Find where the given text appears and provide that cell's center as (x, y) coordinate. 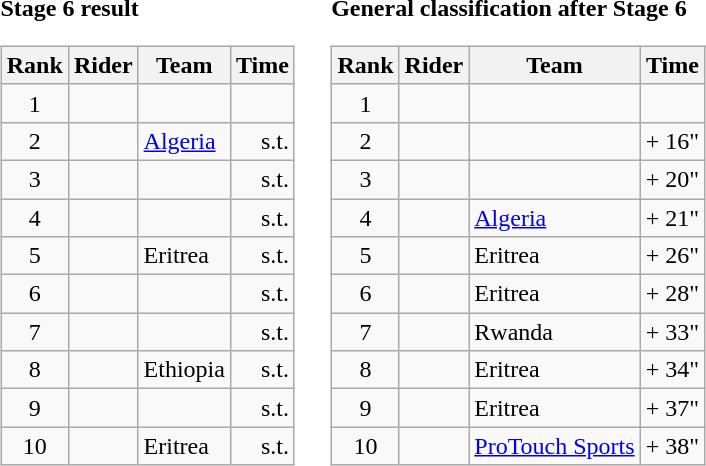
+ 26" (672, 256)
Ethiopia (184, 370)
Rwanda (554, 332)
ProTouch Sports (554, 446)
+ 16" (672, 141)
+ 33" (672, 332)
+ 37" (672, 408)
+ 21" (672, 217)
+ 34" (672, 370)
+ 20" (672, 179)
+ 38" (672, 446)
+ 28" (672, 294)
